Detect which cell encompasses the target text, then output its [X, Y] center coordinate. 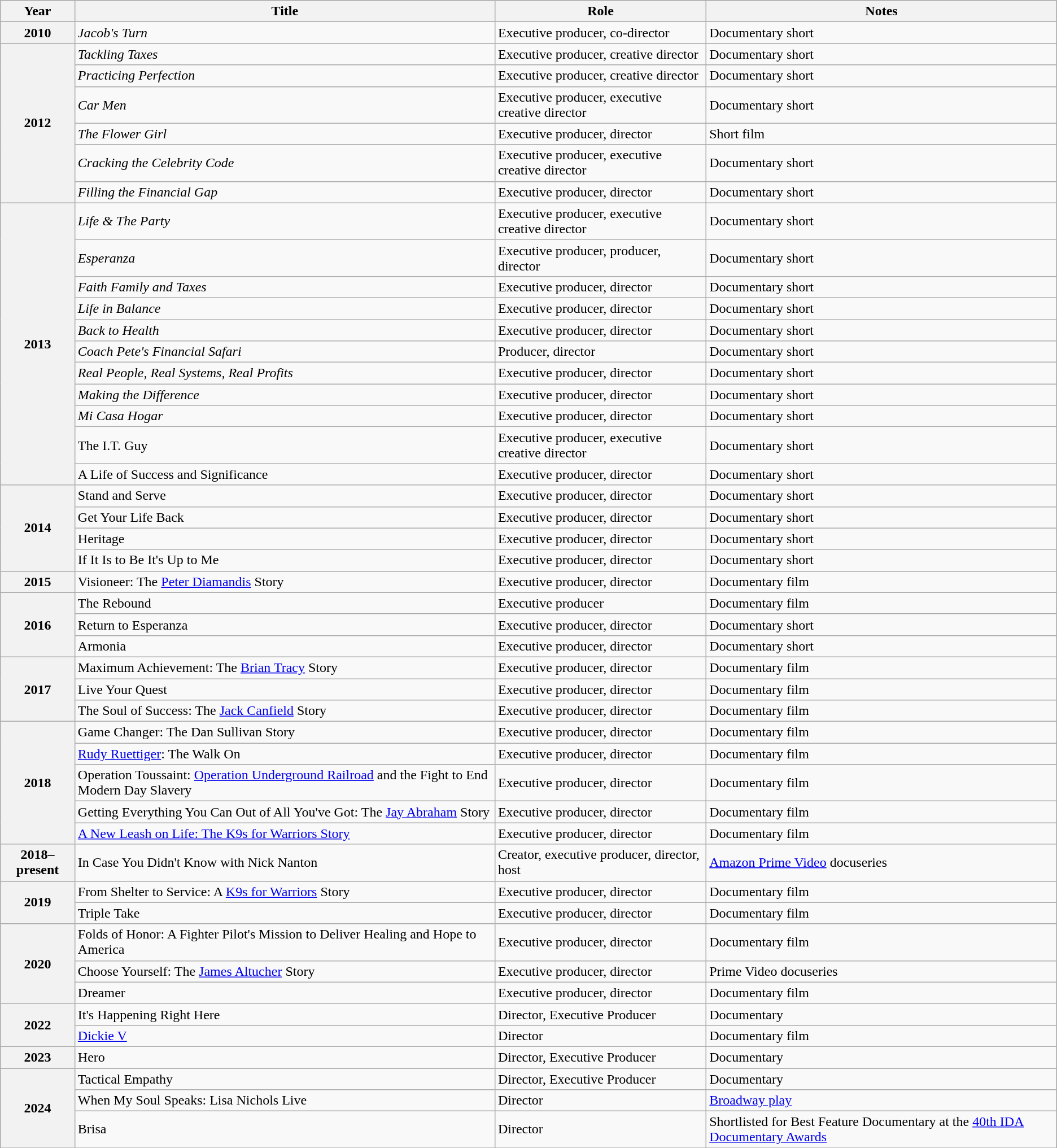
2019 [38, 902]
Notes [882, 11]
2018 [38, 783]
Live Your Quest [285, 689]
Executive producer, co-director [600, 33]
Filling the Financial Gap [285, 192]
Year [38, 11]
When My Soul Speaks: Lisa Nichols Live [285, 1101]
2015 [38, 582]
2023 [38, 1057]
The Flower Girl [285, 134]
2020 [38, 963]
Armonia [285, 646]
Stand and Serve [285, 496]
Life in Balance [285, 308]
Faith Family and Taxes [285, 287]
Dickie V [285, 1036]
Real People, Real Systems, Real Profits [285, 373]
2022 [38, 1025]
Visioneer: The Peter Diamandis Story [285, 582]
Executive producer [600, 603]
Getting Everything You Can Out of All You've Got: The Jay Abraham Story [285, 812]
Life & The Party [285, 221]
Short film [882, 134]
Esperanza [285, 257]
Back to Health [285, 330]
2012 [38, 123]
Executive producer, producer, director [600, 257]
Role [600, 11]
Shortlisted for Best Feature Documentary at the 40th IDA Documentary Awards [882, 1129]
Return to Esperanza [285, 625]
A New Leash on Life: The K9s for Warriors Story [285, 833]
Game Changer: The Dan Sullivan Story [285, 732]
2016 [38, 625]
If It Is to Be It's Up to Me [285, 560]
2017 [38, 689]
Broadway play [882, 1101]
Folds of Honor: A Fighter Pilot's Mission to Deliver Healing and Hope to America [285, 942]
In Case You Didn't Know with Nick Nanton [285, 863]
Triple Take [285, 913]
Get Your Life Back [285, 517]
2013 [38, 344]
Car Men [285, 105]
Coach Pete's Financial Safari [285, 352]
Amazon Prime Video docuseries [882, 863]
From Shelter to Service: A K9s for Warriors Story [285, 892]
2024 [38, 1108]
Operation Toussaint: Operation Underground Railroad and the Fight to End Modern Day Slavery [285, 783]
Tackling Taxes [285, 54]
2014 [38, 528]
Title [285, 11]
Maximum Achievement: The Brian Tracy Story [285, 667]
It's Happening Right Here [285, 1014]
Jacob's Turn [285, 33]
The Rebound [285, 603]
Cracking the Celebrity Code [285, 163]
Mi Casa Hogar [285, 416]
Creator, executive producer, director, host [600, 863]
Prime Video docuseries [882, 971]
Hero [285, 1057]
The I.T. Guy [285, 445]
Heritage [285, 539]
The Soul of Success: The Jack Canfield Story [285, 711]
Practicing Perfection [285, 76]
Tactical Empathy [285, 1079]
Brisa [285, 1129]
Choose Yourself: The James Altucher Story [285, 971]
2010 [38, 33]
2018–present [38, 863]
Dreamer [285, 993]
Making the Difference [285, 395]
A Life of Success and Significance [285, 474]
Producer, director [600, 352]
Rudy Ruettiger: The Walk On [285, 754]
